From the cell containing the given text, extract its center point as (x, y) coordinate. 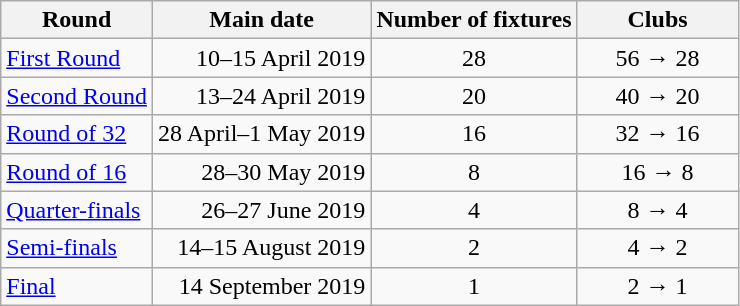
Round of 32 (77, 134)
28 April–1 May 2019 (261, 134)
26–27 June 2019 (261, 210)
Round of 16 (77, 172)
8 → 4 (658, 210)
Final (77, 286)
4 → 2 (658, 248)
28 (474, 58)
14 September 2019 (261, 286)
4 (474, 210)
32 → 16 (658, 134)
28–30 May 2019 (261, 172)
40 → 20 (658, 96)
2 (474, 248)
14–15 August 2019 (261, 248)
16 → 8 (658, 172)
Second Round (77, 96)
1 (474, 286)
Quarter-finals (77, 210)
2 → 1 (658, 286)
Number of fixtures (474, 20)
8 (474, 172)
Round (77, 20)
56 → 28 (658, 58)
Semi-finals (77, 248)
16 (474, 134)
Main date (261, 20)
20 (474, 96)
Clubs (658, 20)
13–24 April 2019 (261, 96)
10–15 April 2019 (261, 58)
First Round (77, 58)
